Return the (x, y) coordinate for the center point of the cell that contains the specified text.  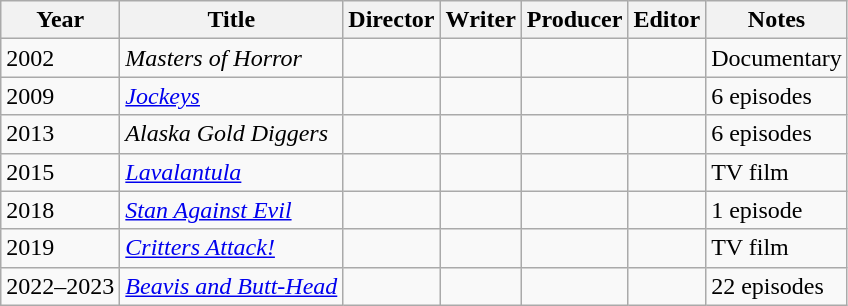
2002 (60, 58)
2022–2023 (60, 286)
Director (392, 20)
Editor (667, 20)
22 episodes (777, 286)
2015 (60, 172)
Stan Against Evil (232, 210)
Notes (777, 20)
1 episode (777, 210)
Year (60, 20)
Documentary (777, 58)
Writer (480, 20)
Jockeys (232, 96)
Critters Attack! (232, 248)
Masters of Horror (232, 58)
Lavalantula (232, 172)
2019 (60, 248)
Producer (574, 20)
Title (232, 20)
Beavis and Butt-Head (232, 286)
Alaska Gold Diggers (232, 134)
2013 (60, 134)
2018 (60, 210)
2009 (60, 96)
